Provide the [x, y] coordinate of the cell's center where the given text is located.  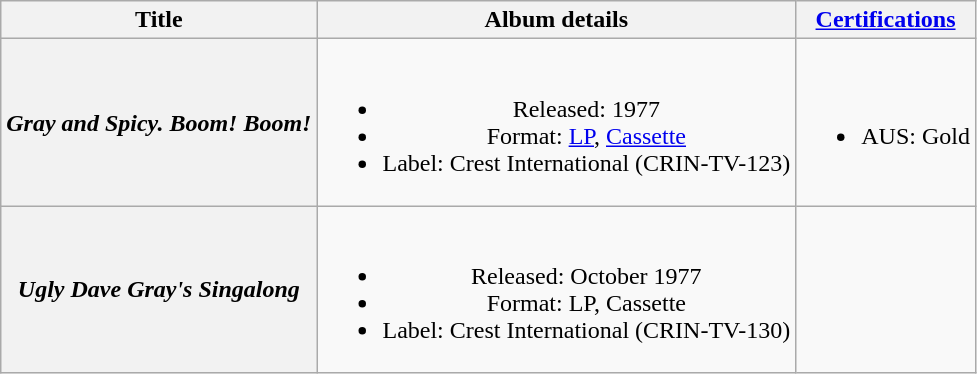
Released: October 1977Format: LP, CassetteLabel: Crest International (CRIN-TV-130) [556, 290]
Album details [556, 20]
Certifications [886, 20]
Released: 1977Format: LP, CassetteLabel: Crest International (CRIN-TV-123) [556, 122]
Gray and Spicy. Boom! Boom! [159, 122]
Title [159, 20]
Ugly Dave Gray's Singalong [159, 290]
AUS: Gold [886, 122]
